Locate the cell with the specified text and output its (X, Y) center coordinate. 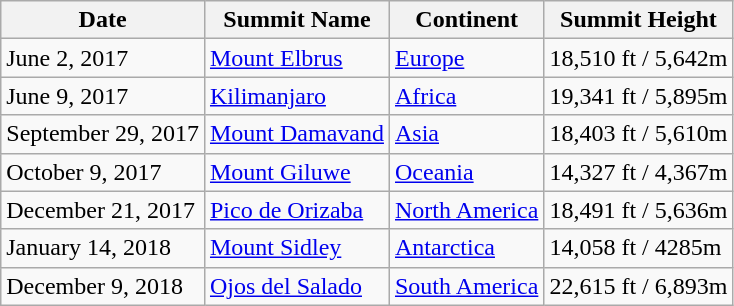
Date (103, 20)
Oceania (466, 172)
June 2, 2017 (103, 58)
14,327 ft / 4,367m (638, 172)
December 9, 2018 (103, 286)
Asia (466, 134)
Antarctica (466, 248)
Mount Elbrus (296, 58)
Mount Damavand (296, 134)
South America (466, 286)
June 9, 2017 (103, 96)
Africa (466, 96)
Summit Name (296, 20)
22,615 ft / 6,893m (638, 286)
18,403 ft / 5,610m (638, 134)
Kilimanjaro (296, 96)
14,058 ft / 4285m (638, 248)
October 9, 2017 (103, 172)
18,491 ft / 5,636m (638, 210)
Europe (466, 58)
19,341 ft / 5,895m (638, 96)
Ojos del Salado (296, 286)
January 14, 2018 (103, 248)
December 21, 2017 (103, 210)
Mount Sidley (296, 248)
Pico de Orizaba (296, 210)
September 29, 2017 (103, 134)
Continent (466, 20)
Summit Height (638, 20)
Mount Giluwe (296, 172)
North America (466, 210)
18,510 ft / 5,642m (638, 58)
